Extract the (x, y) coordinate from the center of the cell holding the provided text.  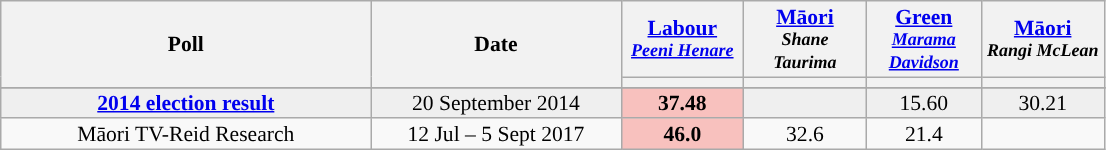
Māori TV-Reid Research (186, 134)
MāoriRangi McLean (1042, 39)
15.60 (924, 102)
GreenMarama Davidson (924, 39)
37.48 (682, 102)
30.21 (1042, 102)
32.6 (806, 134)
46.0 (682, 134)
MāoriShane Taurima (806, 39)
Date (496, 44)
2014 election result (186, 102)
Poll (186, 44)
LabourPeeni Henare (682, 39)
21.4 (924, 134)
20 September 2014 (496, 102)
12 Jul – 5 Sept 2017 (496, 134)
